Output the (X, Y) coordinate of the center of the cell containing the given text.  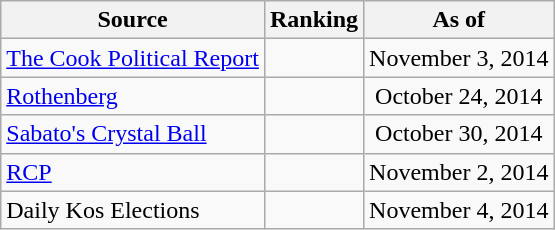
RCP (133, 172)
Ranking (314, 20)
November 4, 2014 (459, 210)
Rothenberg (133, 96)
Sabato's Crystal Ball (133, 134)
November 3, 2014 (459, 58)
Source (133, 20)
October 30, 2014 (459, 134)
The Cook Political Report (133, 58)
October 24, 2014 (459, 96)
As of (459, 20)
November 2, 2014 (459, 172)
Daily Kos Elections (133, 210)
